Search for the cell housing the specified text and yield its [x, y] center coordinate. 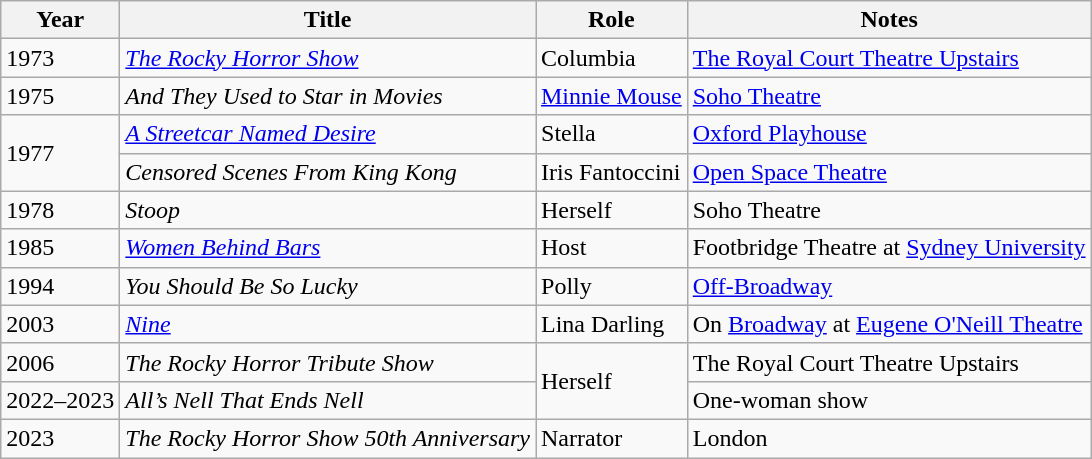
2003 [60, 324]
Censored Scenes From King Kong [328, 172]
Open Space Theatre [889, 172]
Nine [328, 324]
A Streetcar Named Desire [328, 134]
Stella [612, 134]
The Rocky Horror Tribute Show [328, 362]
2022–2023 [60, 400]
Footbridge Theatre at Sydney University [889, 248]
1978 [60, 210]
1973 [60, 58]
Role [612, 20]
The Rocky Horror Show 50th Anniversary [328, 438]
London [889, 438]
One-woman show [889, 400]
Narrator [612, 438]
Oxford Playhouse [889, 134]
Off-Broadway [889, 286]
Polly [612, 286]
Notes [889, 20]
2023 [60, 438]
Host [612, 248]
Lina Darling [612, 324]
1975 [60, 96]
1977 [60, 153]
Stoop [328, 210]
Columbia [612, 58]
You Should Be So Lucky [328, 286]
Year [60, 20]
On Broadway at Eugene O'Neill Theatre [889, 324]
2006 [60, 362]
The Rocky Horror Show [328, 58]
1985 [60, 248]
Iris Fantoccini [612, 172]
Women Behind Bars [328, 248]
And They Used to Star in Movies [328, 96]
Minnie Mouse [612, 96]
All’s Nell That Ends Nell [328, 400]
1994 [60, 286]
Title [328, 20]
